Determine the [X, Y] coordinate at the center of the cell enclosing the given text.  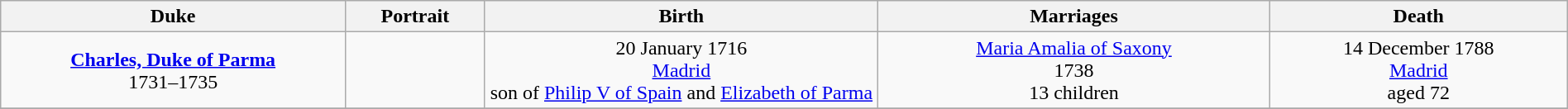
Duke [174, 17]
Charles, Duke of Parma1731–1735 [174, 70]
Birth [681, 17]
14 December 1788Madridaged 72 [1418, 70]
20 January 1716Madridson of Philip V of Spain and Elizabeth of Parma [681, 70]
Marriages [1074, 17]
Portrait [415, 17]
Maria Amalia of Saxony173813 children [1074, 70]
Death [1418, 17]
